Output the (X, Y) coordinate of the center of the cell containing the given text.  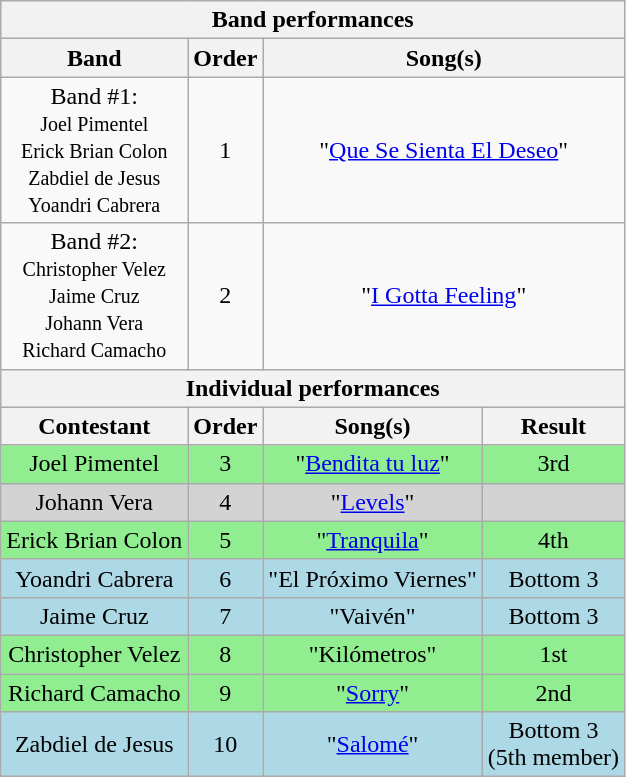
10 (226, 744)
Bottom 3(5th member) (553, 744)
Zabdiel de Jesus (94, 744)
Individual performances (313, 388)
"Salomé" (372, 744)
"I Gotta Feeling" (444, 296)
"Vaivén" (372, 616)
1st (553, 654)
Band #1:Joel PimentelErick Brian ColonZabdiel de JesusYoandri Cabrera (94, 150)
Christopher Velez (94, 654)
9 (226, 693)
Band (94, 58)
2nd (553, 693)
"Bendita tu luz" (372, 464)
"Que Se Sienta El Deseo" (444, 150)
4th (553, 540)
Contestant (94, 426)
2 (226, 296)
7 (226, 616)
Band #2:Christopher VelezJaime CruzJohann VeraRichard Camacho (94, 296)
6 (226, 578)
Yoandri Cabrera (94, 578)
8 (226, 654)
"Sorry" (372, 693)
Johann Vera (94, 502)
Erick Brian Colon (94, 540)
Richard Camacho (94, 693)
"Tranquila" (372, 540)
Band performances (313, 20)
Joel Pimentel (94, 464)
4 (226, 502)
"Levels" (372, 502)
1 (226, 150)
Jaime Cruz (94, 616)
"El Próximo Viernes" (372, 578)
5 (226, 540)
3 (226, 464)
"Kilómetros" (372, 654)
Result (553, 426)
3rd (553, 464)
